Return the (X, Y) coordinate for the center point of the cell that contains the specified text.  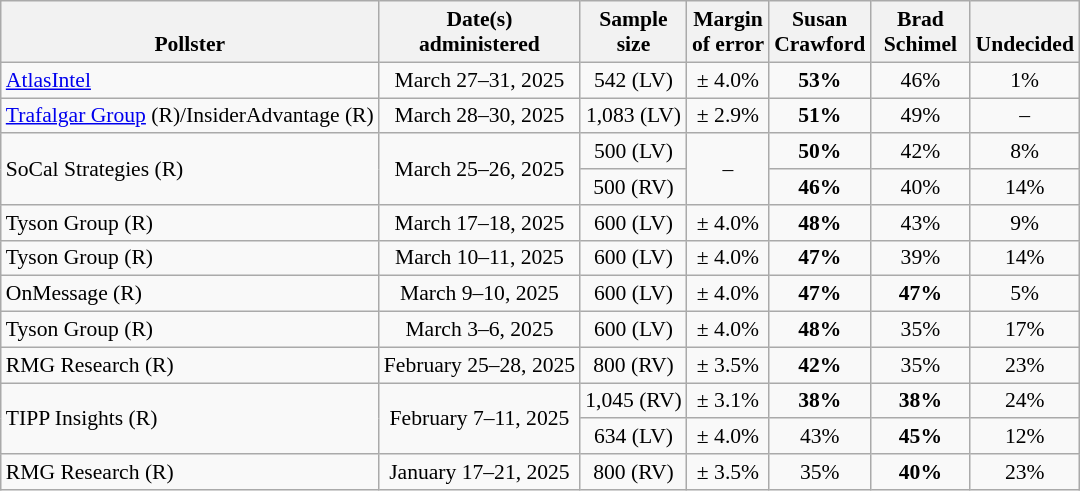
634 (LV) (634, 437)
March 3–6, 2025 (480, 330)
24% (1024, 401)
1,045 (RV) (634, 401)
TIPP Insights (R) (190, 418)
SusanCrawford (820, 32)
542 (LV) (634, 80)
49% (920, 116)
45% (920, 437)
March 25–26, 2025 (480, 170)
January 17–21, 2025 (480, 472)
500 (RV) (634, 187)
Samplesize (634, 32)
March 28–30, 2025 (480, 116)
± 3.1% (728, 401)
OnMessage (R) (190, 294)
8% (1024, 152)
March 27–31, 2025 (480, 80)
SoCal Strategies (R) (190, 170)
50% (820, 152)
39% (920, 258)
Marginof error (728, 32)
March 9–10, 2025 (480, 294)
17% (1024, 330)
1,083 (LV) (634, 116)
53% (820, 80)
12% (1024, 437)
BradSchimel (920, 32)
February 7–11, 2025 (480, 418)
9% (1024, 223)
Pollster (190, 32)
Date(s)administered (480, 32)
March 17–18, 2025 (480, 223)
Trafalgar Group (R)/InsiderAdvantage (R) (190, 116)
5% (1024, 294)
March 10–11, 2025 (480, 258)
AtlasIntel (190, 80)
Undecided (1024, 32)
500 (LV) (634, 152)
51% (820, 116)
February 25–28, 2025 (480, 365)
± 2.9% (728, 116)
1% (1024, 80)
